Pinpoint the cell where the given text exists, returning its [x, y] midpoint coordinate. 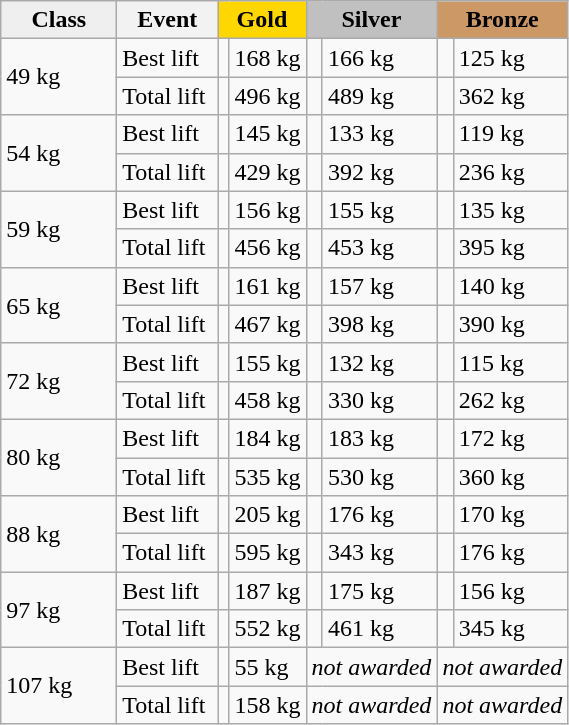
119 kg [510, 134]
Class [59, 20]
115 kg [510, 362]
97 kg [59, 610]
343 kg [379, 553]
80 kg [59, 457]
175 kg [379, 591]
145 kg [268, 134]
236 kg [510, 172]
398 kg [379, 324]
530 kg [379, 477]
453 kg [379, 248]
107 kg [59, 686]
Gold [262, 20]
458 kg [268, 400]
362 kg [510, 96]
345 kg [510, 629]
Silver [372, 20]
183 kg [379, 438]
158 kg [268, 705]
184 kg [268, 438]
49 kg [59, 77]
330 kg [379, 400]
157 kg [379, 286]
133 kg [379, 134]
Event [168, 20]
170 kg [510, 515]
262 kg [510, 400]
140 kg [510, 286]
172 kg [510, 438]
390 kg [510, 324]
132 kg [379, 362]
392 kg [379, 172]
461 kg [379, 629]
55 kg [268, 667]
595 kg [268, 553]
205 kg [268, 515]
429 kg [268, 172]
125 kg [510, 58]
166 kg [379, 58]
456 kg [268, 248]
88 kg [59, 534]
489 kg [379, 96]
395 kg [510, 248]
54 kg [59, 153]
187 kg [268, 591]
552 kg [268, 629]
496 kg [268, 96]
65 kg [59, 305]
467 kg [268, 324]
168 kg [268, 58]
59 kg [59, 229]
535 kg [268, 477]
72 kg [59, 381]
161 kg [268, 286]
Bronze [502, 20]
360 kg [510, 477]
135 kg [510, 210]
